Capture the cell that displays the provided text and extract its [X, Y] central coordinate. 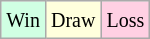
Draw [72, 20]
Win [24, 20]
Loss [126, 20]
